Locate the cell with the specified text and output its (X, Y) center coordinate. 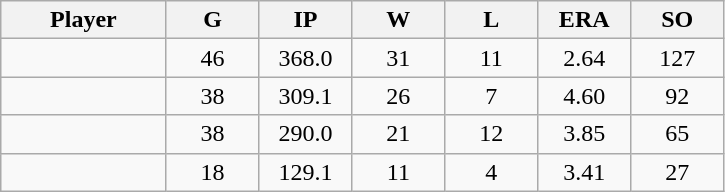
46 (212, 58)
129.1 (306, 172)
92 (678, 96)
31 (398, 58)
L (492, 20)
SO (678, 20)
18 (212, 172)
4 (492, 172)
3.85 (584, 134)
G (212, 20)
309.1 (306, 96)
W (398, 20)
IP (306, 20)
127 (678, 58)
65 (678, 134)
ERA (584, 20)
7 (492, 96)
26 (398, 96)
3.41 (584, 172)
290.0 (306, 134)
12 (492, 134)
Player (84, 20)
21 (398, 134)
4.60 (584, 96)
368.0 (306, 58)
27 (678, 172)
2.64 (584, 58)
